Identify which cell holds the provided text, then report its (x, y) central coordinate. 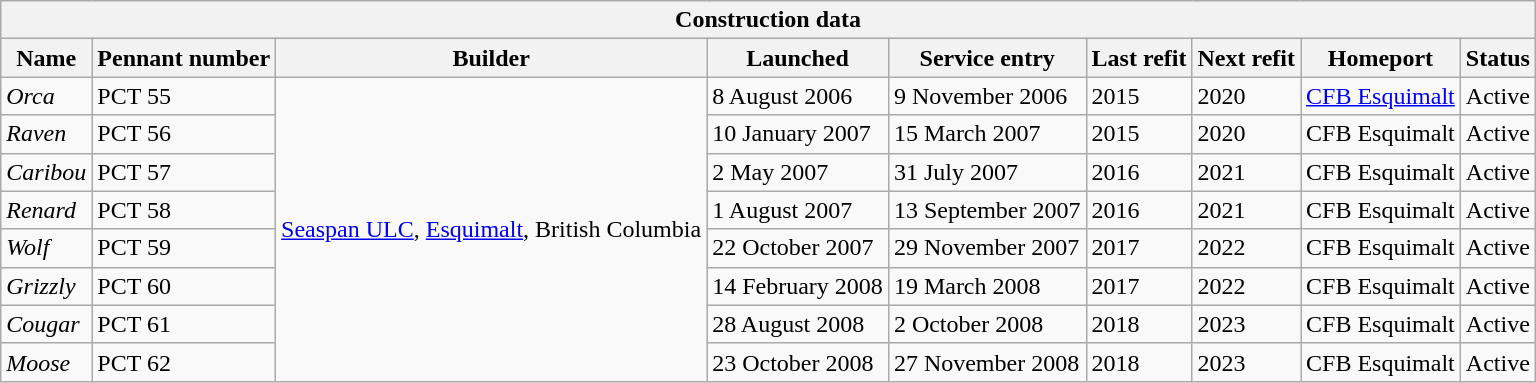
Wolf (46, 248)
Seaspan ULC, Esquimalt, British Columbia (492, 229)
Pennant number (184, 58)
PCT 60 (184, 286)
Grizzly (46, 286)
PCT 61 (184, 324)
10 January 2007 (798, 134)
Service entry (987, 58)
22 October 2007 (798, 248)
Last refit (1139, 58)
PCT 55 (184, 96)
14 February 2008 (798, 286)
2 May 2007 (798, 172)
28 August 2008 (798, 324)
2 October 2008 (987, 324)
PCT 59 (184, 248)
PCT 58 (184, 210)
19 March 2008 (987, 286)
Launched (798, 58)
15 March 2007 (987, 134)
27 November 2008 (987, 362)
Renard (46, 210)
PCT 56 (184, 134)
Orca (46, 96)
Moose (46, 362)
8 August 2006 (798, 96)
PCT 57 (184, 172)
PCT 62 (184, 362)
29 November 2007 (987, 248)
Name (46, 58)
23 October 2008 (798, 362)
9 November 2006 (987, 96)
Cougar (46, 324)
31 July 2007 (987, 172)
Next refit (1246, 58)
Builder (492, 58)
Homeport (1381, 58)
1 August 2007 (798, 210)
Caribou (46, 172)
Construction data (768, 20)
Status (1498, 58)
Raven (46, 134)
13 September 2007 (987, 210)
